Locate the cell with the specified text and output its (X, Y) center coordinate. 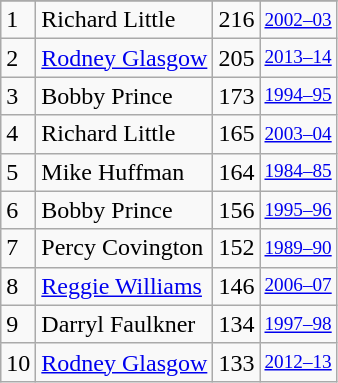
2003–04 (298, 134)
2012–13 (298, 362)
Darryl Faulkner (124, 324)
205 (236, 58)
165 (236, 134)
Mike Huffman (124, 172)
173 (236, 96)
2002–03 (298, 20)
9 (18, 324)
Reggie Williams (124, 286)
3 (18, 96)
2013–14 (298, 58)
1997–98 (298, 324)
Percy Covington (124, 248)
1994–95 (298, 96)
5 (18, 172)
2006–07 (298, 286)
7 (18, 248)
133 (236, 362)
4 (18, 134)
1989–90 (298, 248)
1984–85 (298, 172)
164 (236, 172)
1 (18, 20)
216 (236, 20)
8 (18, 286)
134 (236, 324)
6 (18, 210)
146 (236, 286)
10 (18, 362)
1995–96 (298, 210)
2 (18, 58)
152 (236, 248)
156 (236, 210)
